Determine the [X, Y] coordinate at the center of the cell enclosing the given text.  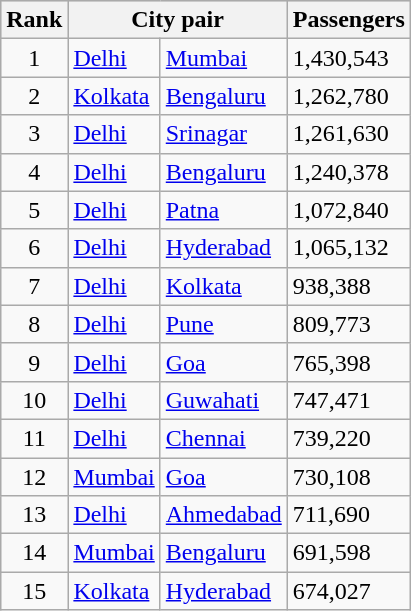
Rank [34, 20]
14 [34, 553]
2 [34, 96]
Chennai [224, 438]
1,262,780 [348, 96]
3 [34, 134]
1,261,630 [348, 134]
1 [34, 58]
6 [34, 248]
809,773 [348, 324]
12 [34, 477]
765,398 [348, 362]
1,240,378 [348, 172]
674,027 [348, 591]
City pair [178, 20]
747,471 [348, 400]
Pune [224, 324]
1,430,543 [348, 58]
Guwahati [224, 400]
Srinagar [224, 134]
10 [34, 400]
4 [34, 172]
5 [34, 210]
13 [34, 515]
938,388 [348, 286]
739,220 [348, 438]
8 [34, 324]
1,065,132 [348, 248]
15 [34, 591]
Ahmedabad [224, 515]
691,598 [348, 553]
730,108 [348, 477]
11 [34, 438]
1,072,840 [348, 210]
7 [34, 286]
9 [34, 362]
Passengers [348, 20]
711,690 [348, 515]
Patna [224, 210]
